Detect which cell encompasses the target text, then output its [x, y] center coordinate. 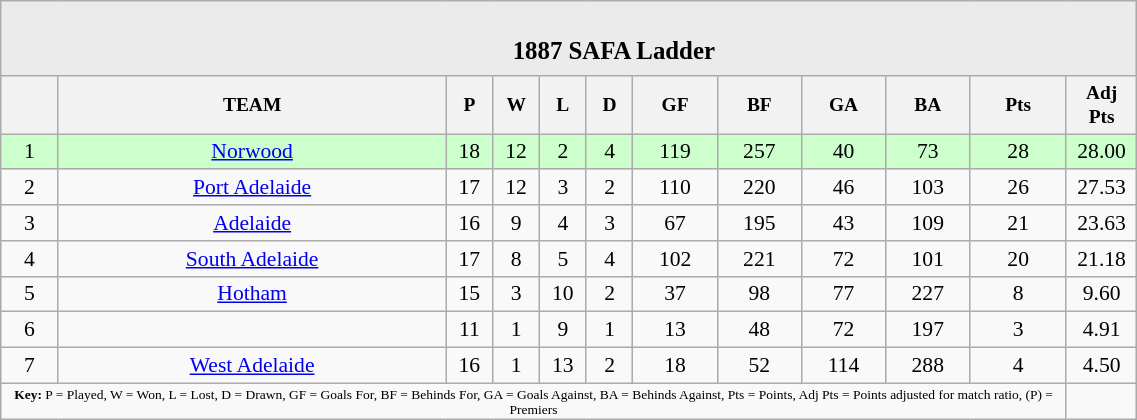
102 [675, 259]
P [470, 106]
Adj Pts [1101, 106]
20 [1018, 259]
Norwood [252, 152]
4.91 [1101, 330]
6 [30, 330]
South Adelaide [252, 259]
28.00 [1101, 152]
103 [928, 188]
28 [1018, 152]
Port Adelaide [252, 188]
257 [759, 152]
40 [843, 152]
BA [928, 106]
101 [928, 259]
11 [470, 330]
27.53 [1101, 188]
227 [928, 294]
110 [675, 188]
West Adelaide [252, 366]
L [562, 106]
73 [928, 152]
221 [759, 259]
15 [470, 294]
77 [843, 294]
Pts [1018, 106]
98 [759, 294]
D [610, 106]
67 [675, 223]
195 [759, 223]
GA [843, 106]
W [516, 106]
23.63 [1101, 223]
Hotham [252, 294]
48 [759, 330]
10 [562, 294]
109 [928, 223]
21.18 [1101, 259]
43 [843, 223]
46 [843, 188]
288 [928, 366]
BF [759, 106]
GF [675, 106]
TEAM [252, 106]
197 [928, 330]
Adelaide [252, 223]
9.60 [1101, 294]
4.50 [1101, 366]
26 [1018, 188]
21 [1018, 223]
220 [759, 188]
52 [759, 366]
119 [675, 152]
7 [30, 366]
114 [843, 366]
37 [675, 294]
